Find where the given text appears and provide that cell's center as [x, y] coordinate. 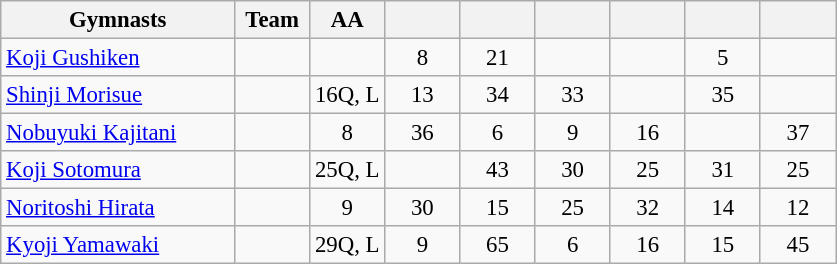
Koji Sotomura [118, 170]
AA [348, 20]
31 [722, 170]
32 [648, 208]
Kyoji Yamawaki [118, 245]
Team [272, 20]
45 [798, 245]
Koji Gushiken [118, 58]
Gymnasts [118, 20]
37 [798, 133]
35 [722, 95]
65 [498, 245]
13 [422, 95]
25Q, L [348, 170]
5 [722, 58]
34 [498, 95]
14 [722, 208]
29Q, L [348, 245]
36 [422, 133]
16Q, L [348, 95]
43 [498, 170]
Shinji Morisue [118, 95]
12 [798, 208]
21 [498, 58]
Noritoshi Hirata [118, 208]
33 [572, 95]
Nobuyuki Kajitani [118, 133]
